Identify which cell holds the provided text, then report its (X, Y) central coordinate. 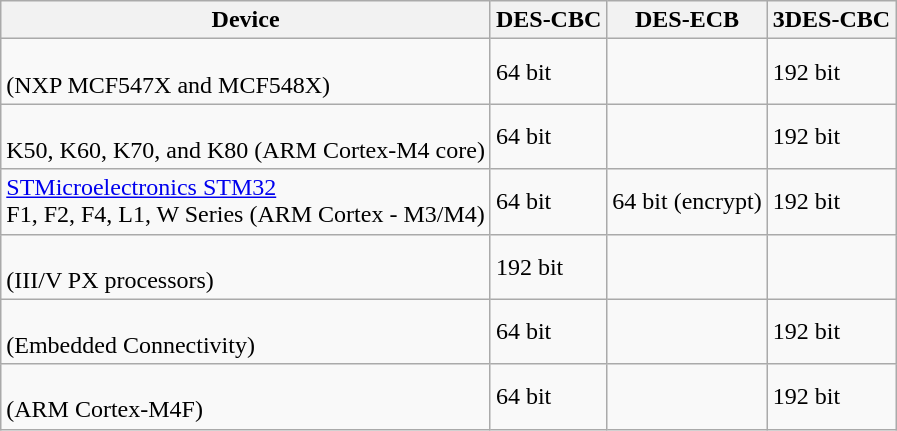
(ARM Cortex-M4F) (246, 396)
3DES-CBC (831, 20)
(III/V PX processors) (246, 266)
64 bit (encrypt) (687, 202)
(Embedded Connectivity) (246, 332)
(NXP MCF547X and MCF548X) (246, 72)
K50, K60, K70, and K80 (ARM Cortex-M4 core) (246, 136)
DES-ECB (687, 20)
Device (246, 20)
STMicroelectronics STM32F1, F2, F4, L1, W Series (ARM Cortex - M3/M4) (246, 202)
DES-CBC (548, 20)
